Detect which cell encompasses the target text, then output its [x, y] center coordinate. 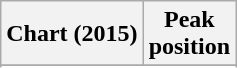
Chart (2015) [72, 34]
Peak position [189, 34]
